Capture the cell that displays the provided text and extract its (x, y) central coordinate. 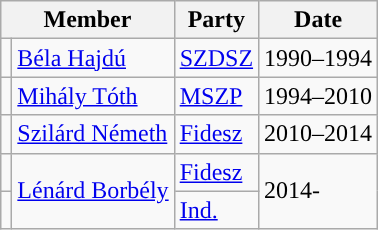
Ind. (216, 210)
Date (318, 20)
Béla Hajdú (93, 58)
Lénárd Borbély (93, 191)
1994–2010 (318, 96)
1990–1994 (318, 58)
Szilárd Németh (93, 134)
Mihály Tóth (93, 96)
MSZP (216, 96)
2014- (318, 191)
2010–2014 (318, 134)
Member (88, 20)
Party (216, 20)
SZDSZ (216, 58)
